Provide the (X, Y) coordinate of the cell's center where the given text is located.  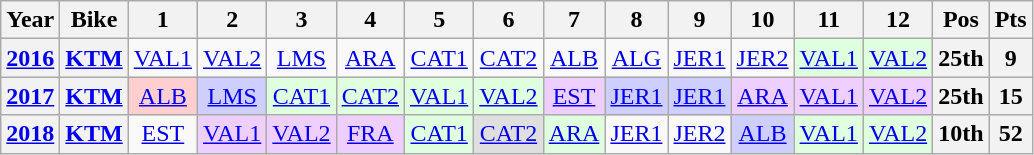
7 (574, 20)
12 (898, 20)
52 (1010, 134)
Pts (1010, 20)
2016 (30, 58)
4 (370, 20)
10 (762, 20)
2018 (30, 134)
15 (1010, 96)
FRA (370, 134)
Year (30, 20)
Pos (961, 20)
Bike (94, 20)
11 (828, 20)
ALG (636, 58)
1 (162, 20)
8 (636, 20)
10th (961, 134)
5 (440, 20)
2 (232, 20)
2017 (30, 96)
6 (508, 20)
3 (302, 20)
